Pinpoint the cell where the given text exists, returning its [x, y] midpoint coordinate. 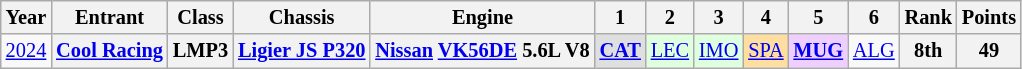
2 [670, 17]
Class [200, 17]
ALG [874, 51]
Year [26, 17]
2024 [26, 51]
Engine [482, 17]
CAT [620, 51]
49 [989, 51]
IMO [718, 51]
LMP3 [200, 51]
6 [874, 17]
8th [928, 51]
Ligier JS P320 [302, 51]
Entrant [110, 17]
Points [989, 17]
Cool Racing [110, 51]
SPA [766, 51]
Nissan VK56DE 5.6L V8 [482, 51]
LEC [670, 51]
4 [766, 17]
1 [620, 17]
MUG [819, 51]
Chassis [302, 17]
Rank [928, 17]
5 [819, 17]
3 [718, 17]
